Find where the given text appears and provide that cell's center as (x, y) coordinate. 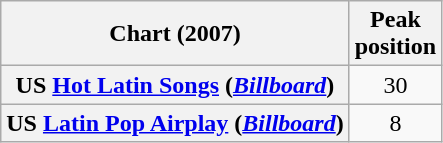
US Latin Pop Airplay (Billboard) (175, 123)
Peakposition (395, 34)
30 (395, 85)
US Hot Latin Songs (Billboard) (175, 85)
Chart (2007) (175, 34)
8 (395, 123)
